Determine the [X, Y] coordinate at the center of the cell enclosing the given text.  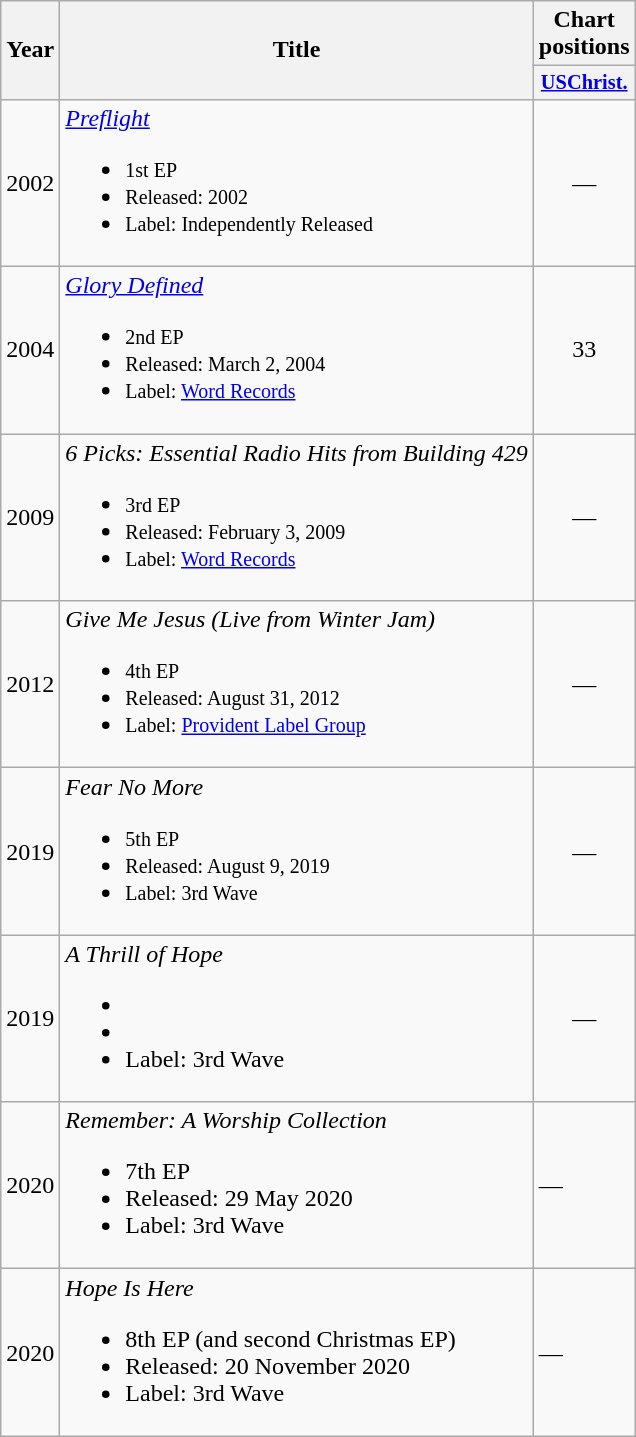
Fear No More5th EPReleased: August 9, 2019Label: 3rd Wave [296, 852]
6 Picks: Essential Radio Hits from Building 4293rd EPReleased: February 3, 2009Label: Word Records [296, 518]
Give Me Jesus (Live from Winter Jam)4th EPReleased: August 31, 2012Label: Provident Label Group [296, 684]
Hope Is Here8th EP (and second Christmas EP)Released: 20 November 2020Label: 3rd Wave [296, 1352]
2009 [30, 518]
Remember: A Worship Collection7th EPReleased: 29 May 2020Label: 3rd Wave [296, 1186]
Title [296, 50]
Year [30, 50]
2002 [30, 182]
USChrist. [584, 83]
Glory Defined2nd EPReleased: March 2, 2004Label: Word Records [296, 350]
2012 [30, 684]
33 [584, 350]
A Thrill of HopeLabel: 3rd Wave [296, 1018]
Preflight1st EPReleased: 2002Label: Independently Released [296, 182]
2004 [30, 350]
Chart positions [584, 34]
